For the text-containing cell, return its midpoint in [X, Y] coordinate format. 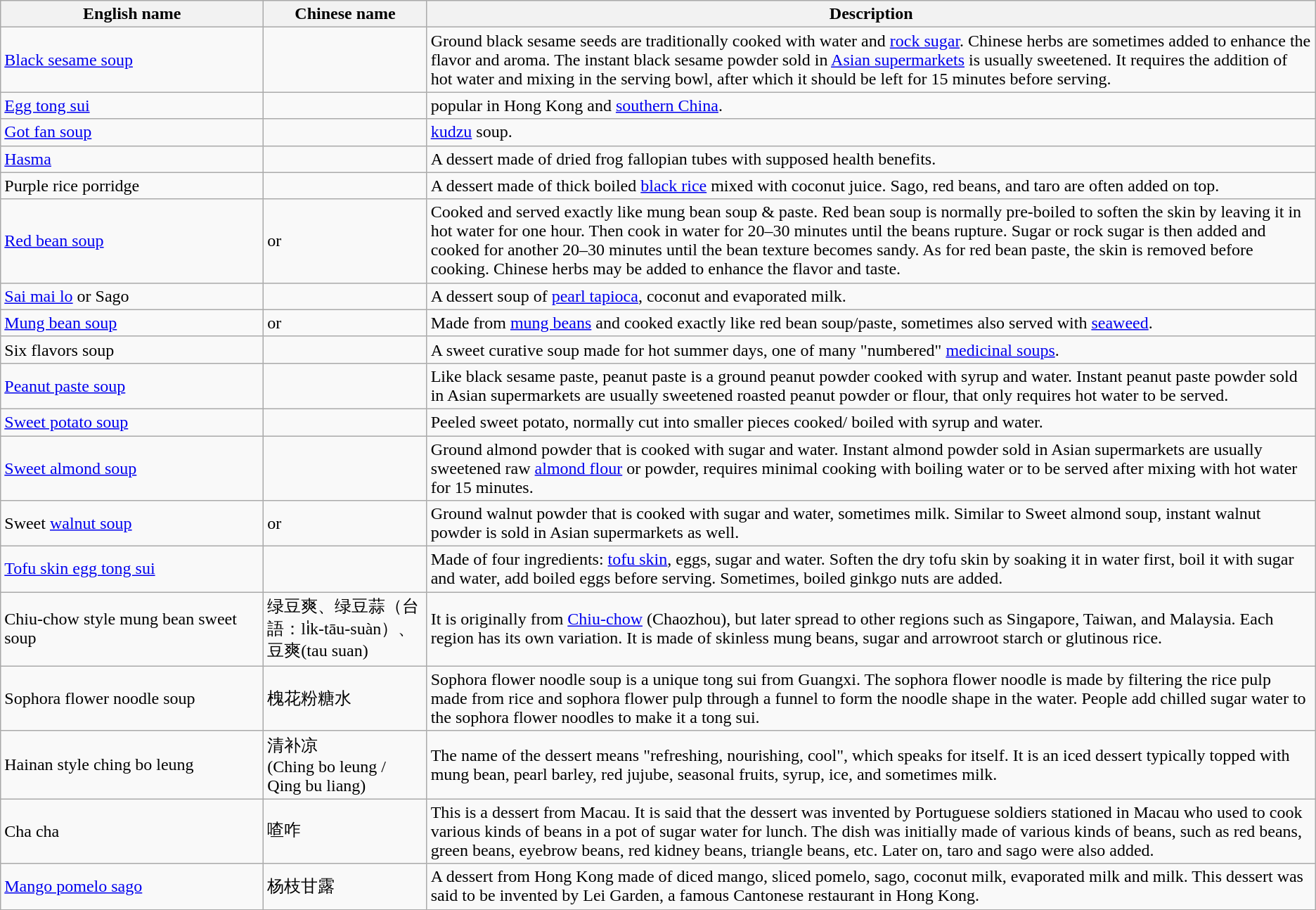
槐花粉糖水 [345, 698]
Red bean soup [132, 241]
Mango pomelo sago [132, 886]
清补凉(Ching bo leung / Qing bu liang) [345, 765]
A dessert soup of pearl tapioca, coconut and evaporated milk. [871, 296]
Sai mai lo or Sago [132, 296]
Sophora flower noodle soup [132, 698]
Peanut paste soup [132, 385]
Got fan soup [132, 132]
kudzu soup. [871, 132]
Mung bean soup [132, 323]
Sweet potato soup [132, 422]
Description [871, 14]
Made from mung beans and cooked exactly like red bean soup/paste, sometimes also served with seaweed. [871, 323]
Tofu skin egg tong sui [132, 570]
绿豆爽、绿豆蒜（台語：li̍k-tāu-suàn）、豆爽(tau suan) [345, 629]
Cha cha [132, 831]
Peeled sweet potato, normally cut into smaller pieces cooked/ boiled with syrup and water. [871, 422]
A sweet curative soup made for hot summer days, one of many "numbered" medicinal soups. [871, 350]
A dessert made of dried frog fallopian tubes with supposed health benefits. [871, 159]
English name [132, 14]
popular in Hong Kong and southern China. [871, 105]
Hainan style ching bo leung [132, 765]
Sweet walnut soup [132, 523]
杨枝甘露 [345, 886]
Purple rice porridge [132, 186]
Black sesame soup [132, 60]
Hasma [132, 159]
Chinese name [345, 14]
Sweet almond soup [132, 468]
Chiu-chow style mung bean sweet soup [132, 629]
Six flavors soup [132, 350]
喳咋 [345, 831]
Egg tong sui [132, 105]
A dessert made of thick boiled black rice mixed with coconut juice. Sago, red beans, and taro are often added on top. [871, 186]
